Capture the cell that displays the provided text and extract its (X, Y) central coordinate. 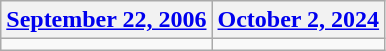
September 22, 2006 (106, 20)
October 2, 2024 (298, 20)
